Search for the cell housing the specified text and yield its [X, Y] center coordinate. 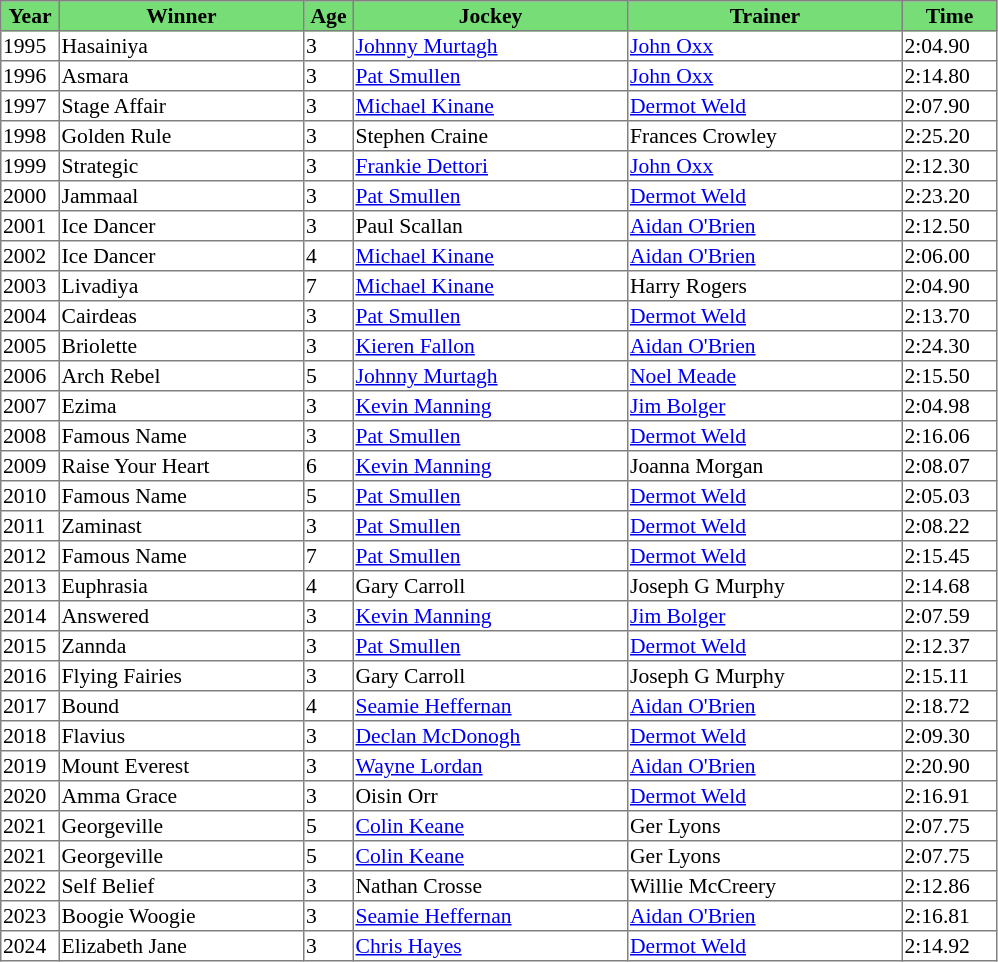
2:15.50 [949, 376]
2:20.90 [949, 766]
2009 [30, 466]
1997 [30, 106]
Asmara [181, 76]
Joanna Morgan [765, 466]
Declan McDonogh [490, 736]
2:08.07 [949, 466]
2018 [30, 736]
2006 [30, 376]
Frances Crowley [765, 136]
Stage Affair [181, 106]
2014 [30, 616]
Trainer [765, 16]
2010 [30, 496]
Winner [181, 16]
2004 [30, 316]
Zaminast [181, 526]
2000 [30, 196]
Time [949, 16]
Mount Everest [181, 766]
Oisin Orr [490, 796]
2:12.50 [949, 226]
2013 [30, 586]
Jockey [490, 16]
1998 [30, 136]
2:15.45 [949, 556]
2002 [30, 256]
Flavius [181, 736]
Strategic [181, 166]
2011 [30, 526]
2:12.86 [949, 886]
2:18.72 [949, 706]
2:16.81 [949, 916]
Arch Rebel [181, 376]
2:14.80 [949, 76]
Harry Rogers [765, 286]
Zannda [181, 646]
Chris Hayes [490, 946]
Ezima [181, 406]
Raise Your Heart [181, 466]
2:12.37 [949, 646]
2015 [30, 646]
2005 [30, 346]
2:16.06 [949, 436]
2023 [30, 916]
2:13.70 [949, 316]
Bound [181, 706]
2016 [30, 676]
2:07.90 [949, 106]
2:15.11 [949, 676]
Amma Grace [181, 796]
2007 [30, 406]
Cairdeas [181, 316]
2:24.30 [949, 346]
2:07.59 [949, 616]
Willie McCreery [765, 886]
Livadiya [181, 286]
Paul Scallan [490, 226]
2024 [30, 946]
Year [30, 16]
2022 [30, 886]
2:09.30 [949, 736]
2:25.20 [949, 136]
2017 [30, 706]
Age [329, 16]
2:23.20 [949, 196]
1996 [30, 76]
Self Belief [181, 886]
2008 [30, 436]
Kieren Fallon [490, 346]
1995 [30, 46]
2:04.98 [949, 406]
2:16.91 [949, 796]
2:14.92 [949, 946]
Frankie Dettori [490, 166]
Golden Rule [181, 136]
Elizabeth Jane [181, 946]
Stephen Craine [490, 136]
Boogie Woogie [181, 916]
Jammaal [181, 196]
Briolette [181, 346]
2:06.00 [949, 256]
Hasainiya [181, 46]
Flying Fairies [181, 676]
2:08.22 [949, 526]
Noel Meade [765, 376]
2:12.30 [949, 166]
1999 [30, 166]
Answered [181, 616]
Euphrasia [181, 586]
Wayne Lordan [490, 766]
2012 [30, 556]
2:05.03 [949, 496]
2003 [30, 286]
Nathan Crosse [490, 886]
2:14.68 [949, 586]
6 [329, 466]
2020 [30, 796]
2001 [30, 226]
2019 [30, 766]
